Extract the (x, y) coordinate from the center of the cell holding the provided text.  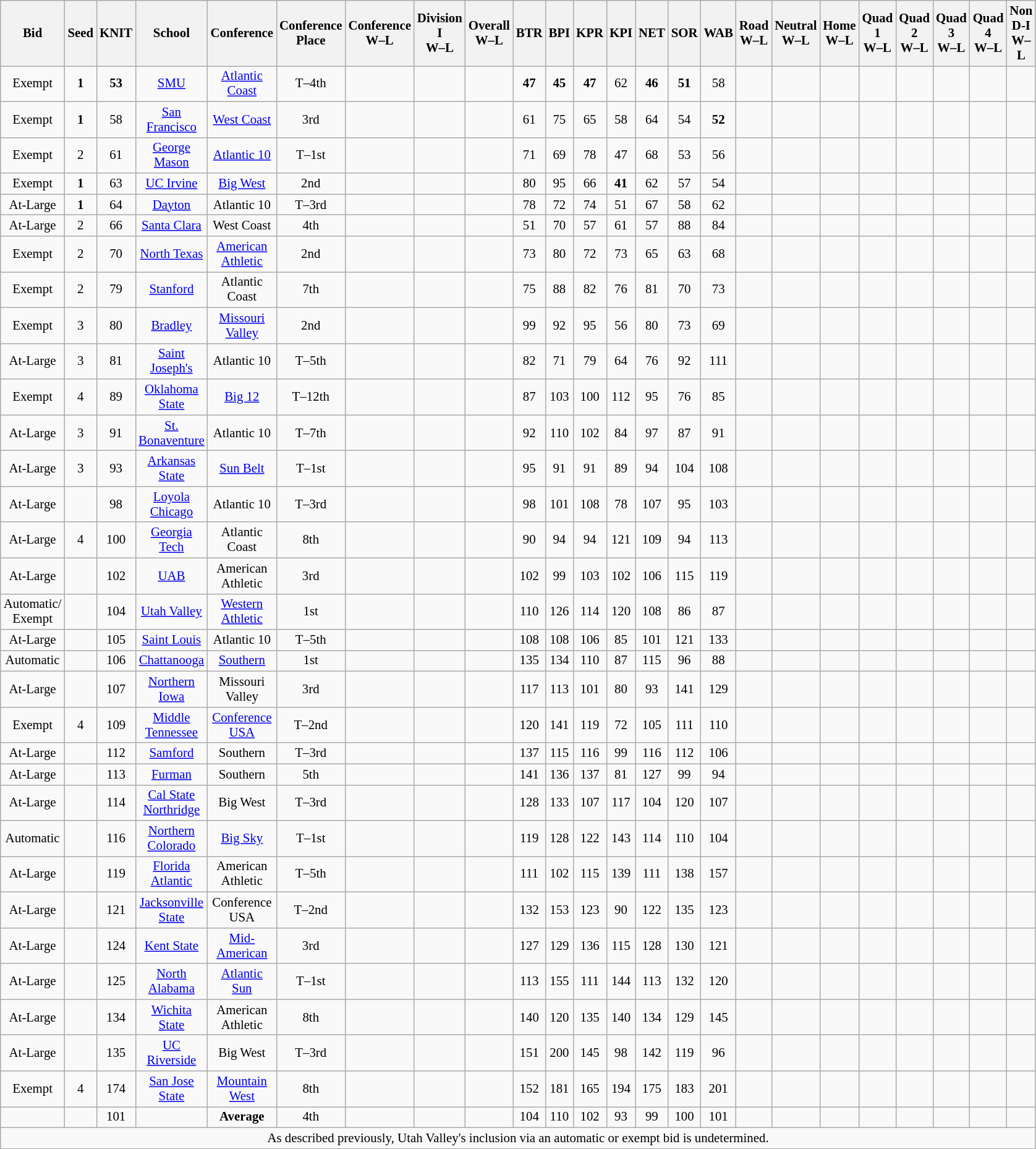
Mountain West (242, 1089)
Quad1W–L (878, 33)
165 (590, 1089)
Automatic/Exempt (33, 612)
WAB (718, 33)
Northern Colorado (171, 839)
T–4th (310, 83)
Cal State Northridge (171, 803)
SMU (171, 83)
T–12th (310, 397)
Middle Tennessee (171, 725)
157 (718, 874)
155 (560, 981)
97 (652, 433)
ConferenceW–L (380, 33)
126 (560, 612)
Georgia Tech (171, 540)
194 (621, 1089)
125 (116, 981)
Arkansas State (171, 469)
Utah Valley (171, 612)
T–7th (310, 433)
142 (652, 1053)
Conference (242, 33)
San Jose State (171, 1089)
151 (529, 1053)
7th (310, 289)
Quad4W–L (988, 33)
Saint Louis (171, 640)
152 (529, 1089)
Bradley (171, 325)
Bid (33, 33)
UC Riverside (171, 1053)
74 (590, 205)
Oklahoma State (171, 397)
George Mason (171, 155)
UC Irvine (171, 184)
School (171, 33)
Samford (171, 753)
Sun Belt (242, 469)
St. Bonaventure (171, 433)
Atlantic Sun (242, 981)
RoadW–L (754, 33)
86 (685, 612)
181 (560, 1089)
NonD-IW–L (1021, 33)
SOR (685, 33)
North Alabama (171, 981)
Quad3W–L (951, 33)
OverallW–L (490, 33)
52 (718, 119)
Jacksonville State (171, 910)
143 (621, 839)
Big 12 (242, 397)
144 (621, 981)
HomeW–L (839, 33)
153 (560, 910)
Mid-American (242, 946)
45 (560, 83)
KNIT (116, 33)
Quad2W–L (914, 33)
Furman (171, 774)
KPI (621, 33)
Loyola Chicago (171, 504)
NET (652, 33)
ConferencePlace (310, 33)
183 (685, 1089)
Dayton (171, 205)
46 (652, 83)
Northern Iowa (171, 690)
Florida Atlantic (171, 874)
North Texas (171, 254)
138 (685, 874)
Santa Clara (171, 226)
BTR (529, 33)
San Francisco (171, 119)
DivisionIW–L (440, 33)
Stanford (171, 289)
BPI (560, 33)
Chattanooga (171, 661)
Kent State (171, 946)
5th (310, 774)
67 (652, 205)
NeutralW–L (796, 33)
KPR (590, 33)
UAB (171, 576)
41 (621, 184)
Average (242, 1117)
Saint Joseph's (171, 361)
200 (560, 1053)
174 (116, 1089)
175 (652, 1089)
Wichita State (171, 1017)
Big Sky (242, 839)
124 (116, 946)
Seed (80, 33)
130 (685, 946)
201 (718, 1089)
Western Athletic (242, 612)
As described previously, Utah Valley's inclusion via an automatic or exempt bid is undetermined. (518, 1138)
139 (621, 874)
